Determine the [x, y] coordinate at the center of the cell enclosing the given text.  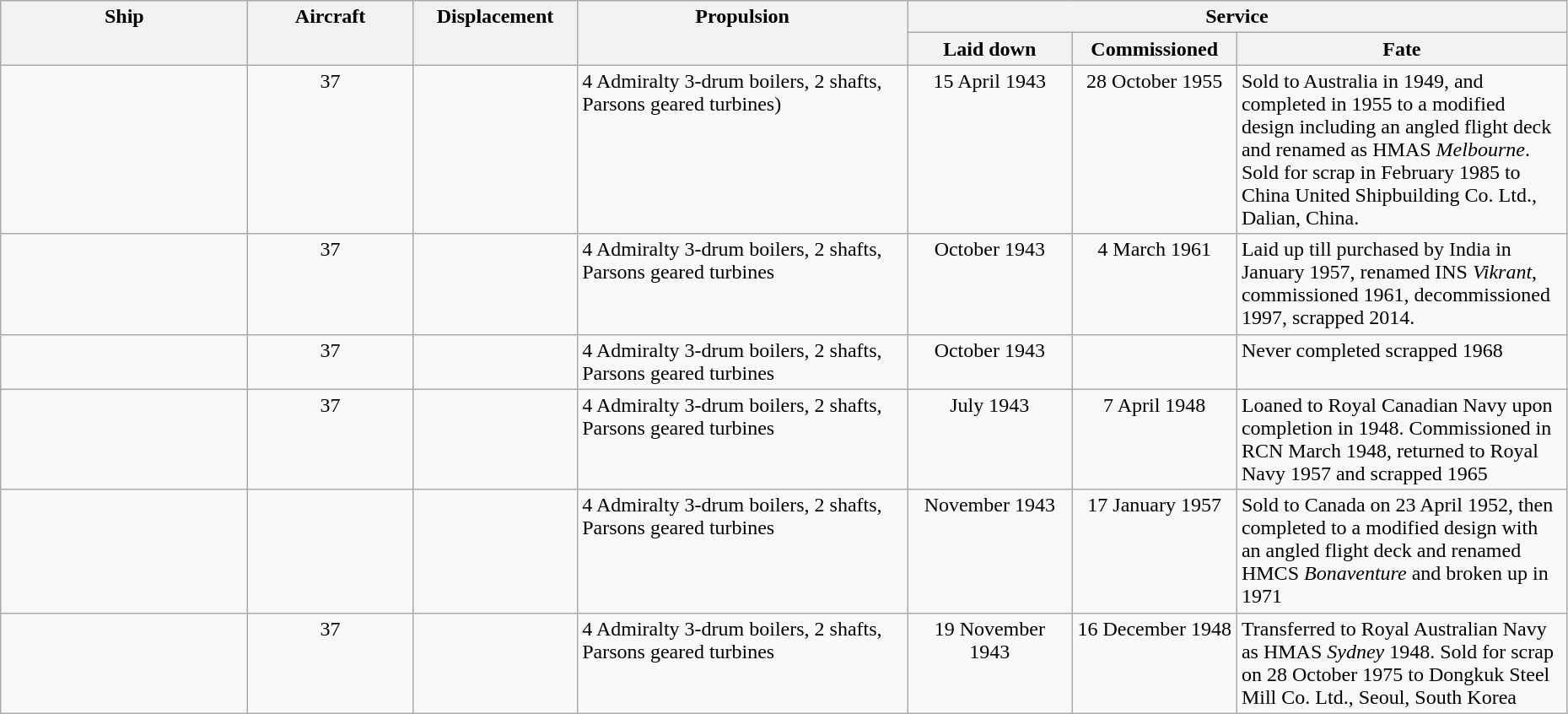
Loaned to Royal Canadian Navy upon completion in 1948. Commissioned in RCN March 1948, returned to Royal Navy 1957 and scrapped 1965 [1402, 439]
Propulsion [742, 33]
7 April 1948 [1154, 439]
Commissioned [1154, 49]
Laid up till purchased by India in January 1957, renamed INS Vikrant, commissioned 1961, decommissioned 1997, scrapped 2014. [1402, 284]
17 January 1957 [1154, 551]
November 1943 [990, 551]
Displacement [494, 33]
Never completed scrapped 1968 [1402, 361]
4 Admiralty 3-drum boilers, 2 shafts, Parsons geared turbines) [742, 149]
Sold to Canada on 23 April 1952, then completed to a modified design with an angled flight deck and renamed HMCS Bonaventure and broken up in 1971 [1402, 551]
Laid down [990, 49]
Aircraft [331, 33]
4 March 1961 [1154, 284]
Fate [1402, 49]
Transferred to Royal Australian Navy as HMAS Sydney 1948. Sold for scrap on 28 October 1975 to Dongkuk Steel Mill Co. Ltd., Seoul, South Korea [1402, 663]
July 1943 [990, 439]
Ship [125, 33]
15 April 1943 [990, 149]
28 October 1955 [1154, 149]
Service [1237, 17]
16 December 1948 [1154, 663]
19 November 1943 [990, 663]
